Return the (X, Y) coordinate for the center point of the cell that contains the specified text.  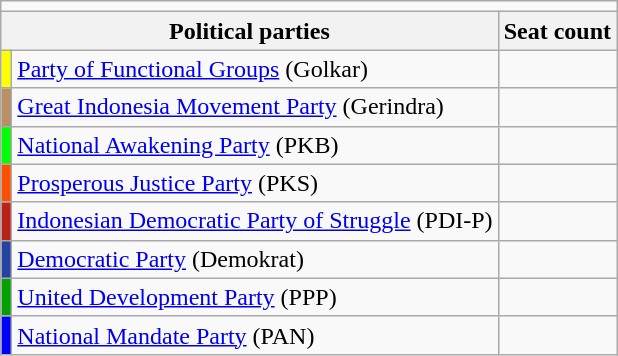
Political parties (250, 31)
Indonesian Democratic Party of Struggle (PDI-P) (255, 221)
United Development Party (PPP) (255, 297)
National Mandate Party (PAN) (255, 335)
National Awakening Party (PKB) (255, 145)
Democratic Party (Demokrat) (255, 259)
Seat count (557, 31)
Party of Functional Groups (Golkar) (255, 69)
Prosperous Justice Party (PKS) (255, 183)
Great Indonesia Movement Party (Gerindra) (255, 107)
